Locate the cell with the specified text and output its (x, y) center coordinate. 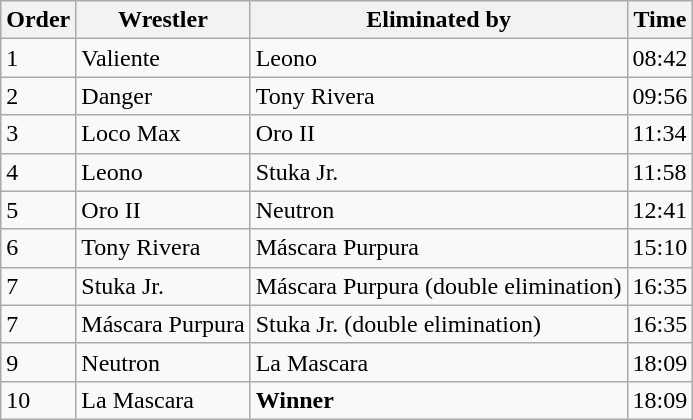
12:41 (660, 210)
11:34 (660, 134)
10 (38, 400)
Wrestler (163, 20)
11:58 (660, 172)
Time (660, 20)
Winner (438, 400)
2 (38, 96)
Eliminated by (438, 20)
Loco Max (163, 134)
08:42 (660, 58)
9 (38, 362)
09:56 (660, 96)
1 (38, 58)
Danger (163, 96)
Order (38, 20)
4 (38, 172)
Valiente (163, 58)
15:10 (660, 248)
3 (38, 134)
Máscara Purpura (double elimination) (438, 286)
6 (38, 248)
5 (38, 210)
Stuka Jr. (double elimination) (438, 324)
